Search for the cell housing the specified text and yield its (X, Y) center coordinate. 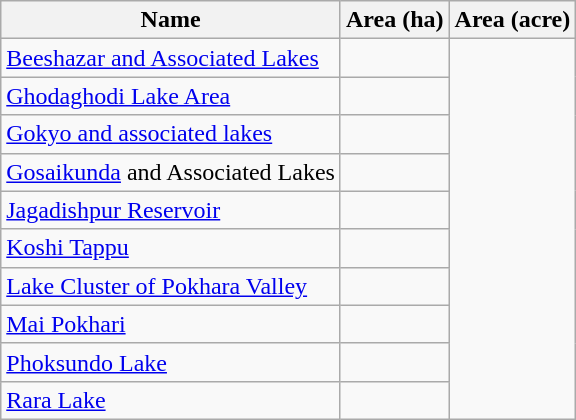
Area (acre) (512, 20)
Mai Pokhari (171, 324)
Gokyo and associated lakes (171, 134)
Ghodaghodi Lake Area (171, 96)
Name (171, 20)
Beeshazar and Associated Lakes (171, 58)
Koshi Tappu (171, 248)
Gosaikunda and Associated Lakes (171, 172)
Rara Lake (171, 400)
Phoksundo Lake (171, 362)
Area (ha) (394, 20)
Jagadishpur Reservoir (171, 210)
Lake Cluster of Pokhara Valley (171, 286)
